For the text-containing cell, return its midpoint in [X, Y] coordinate format. 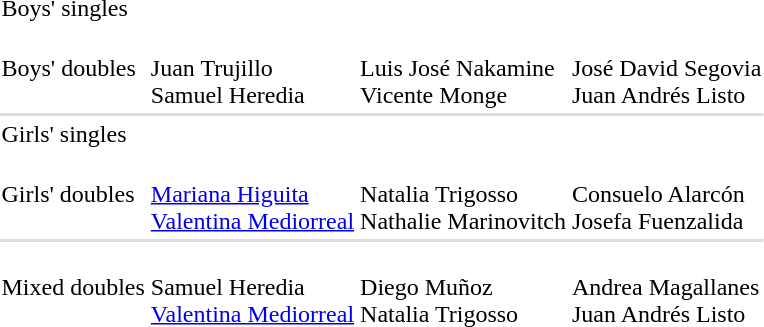
Juan TrujilloSamuel Heredia [252, 68]
Mariana HiguitaValentina Mediorreal [252, 194]
Boys' doubles [73, 68]
Girls' doubles [73, 194]
Natalia TrigossoNathalie Marinovitch [464, 194]
Consuelo AlarcónJosefa Fuenzalida [667, 194]
José David SegoviaJuan Andrés Listo [667, 68]
Luis José NakamineVicente Monge [464, 68]
Girls' singles [73, 134]
